Determine the (x, y) coordinate at the center of the cell enclosing the given text.  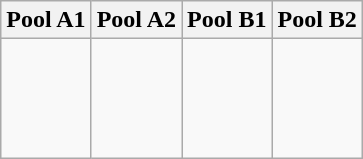
Pool A2 (136, 20)
Pool A1 (46, 20)
Pool B1 (227, 20)
Pool B2 (317, 20)
